Return the [X, Y] coordinate for the center point of the cell that contains the specified text.  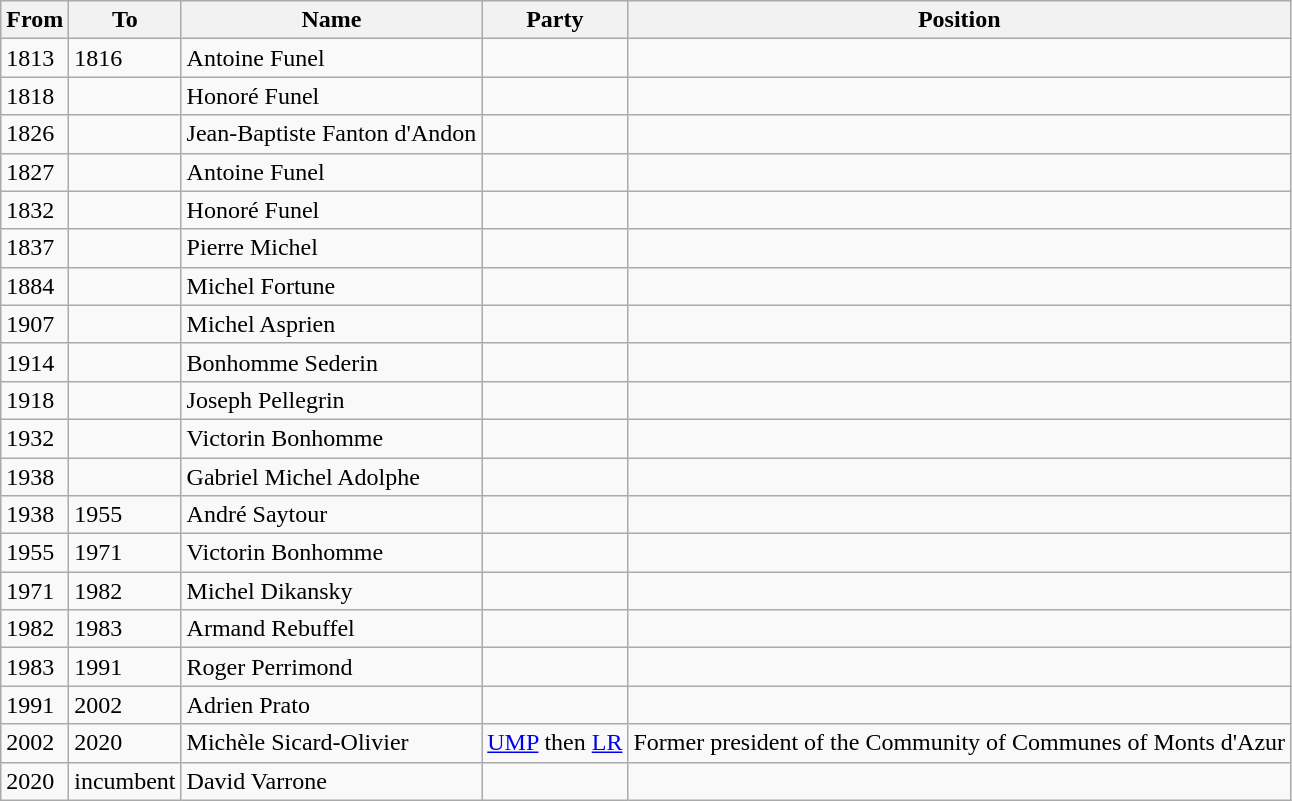
1826 [35, 134]
Bonhomme Sederin [332, 362]
1818 [35, 96]
Adrien Prato [332, 705]
1918 [35, 400]
Michèle Sicard-Olivier [332, 743]
incumbent [125, 781]
1816 [125, 58]
Michel Asprien [332, 324]
Roger Perrimond [332, 667]
Party [555, 20]
1907 [35, 324]
1813 [35, 58]
Michel Fortune [332, 286]
Jean-Baptiste Fanton d'Andon [332, 134]
Michel Dikansky [332, 591]
Name [332, 20]
André Saytour [332, 515]
1837 [35, 248]
To [125, 20]
1832 [35, 210]
UMP then LR [555, 743]
Armand Rebuffel [332, 629]
From [35, 20]
Former president of the Community of Communes of Monts d'Azur [960, 743]
Position [960, 20]
1827 [35, 172]
1932 [35, 438]
Joseph Pellegrin [332, 400]
David Varrone [332, 781]
Pierre Michel [332, 248]
1884 [35, 286]
Gabriel Michel Adolphe [332, 477]
1914 [35, 362]
